Extract the (x, y) coordinate from the center of the cell holding the provided text.  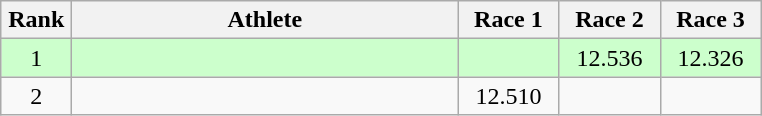
1 (36, 58)
Race 2 (610, 20)
12.536 (610, 58)
Race 1 (508, 20)
12.326 (710, 58)
Race 3 (710, 20)
Athlete (265, 20)
12.510 (508, 96)
2 (36, 96)
Rank (36, 20)
